Find where the given text appears and provide that cell's center as [x, y] coordinate. 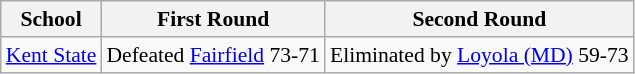
Kent State [52, 55]
School [52, 19]
First Round [213, 19]
Eliminated by Loyola (MD) 59-73 [480, 55]
Second Round [480, 19]
Defeated Fairfield 73-71 [213, 55]
